Detect which cell encompasses the target text, then output its (X, Y) center coordinate. 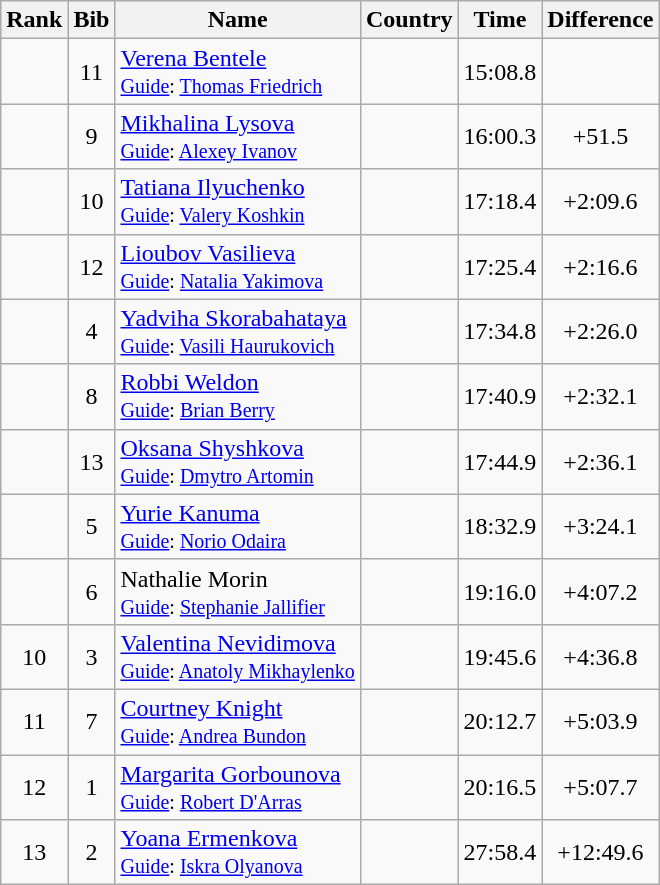
20:16.5 (500, 786)
+3:24.1 (600, 526)
Yurie KanumaGuide: Norio Odaira (238, 526)
9 (92, 136)
Nathalie MorinGuide: Stephanie Jallifier (238, 592)
Verena BenteleGuide: Thomas Friedrich (238, 72)
27:58.4 (500, 852)
Courtney KnightGuide: Andrea Bundon (238, 722)
+2:26.0 (600, 332)
16:00.3 (500, 136)
1 (92, 786)
15:08.8 (500, 72)
Margarita GorbounovaGuide: Robert D'Arras (238, 786)
17:40.9 (500, 396)
17:44.9 (500, 462)
2 (92, 852)
+4:07.2 (600, 592)
Lioubov VasilievaGuide: Natalia Yakimova (238, 266)
20:12.7 (500, 722)
+5:07.7 (600, 786)
19:16.0 (500, 592)
Rank (34, 20)
Difference (600, 20)
Yadviha SkorabahatayaGuide: Vasili Haurukovich (238, 332)
17:18.4 (500, 202)
Oksana ShyshkovaGuide: Dmytro Artomin (238, 462)
+4:36.8 (600, 656)
5 (92, 526)
+2:36.1 (600, 462)
8 (92, 396)
19:45.6 (500, 656)
Robbi WeldonGuide: Brian Berry (238, 396)
Yoana ErmenkovaGuide: Iskra Olyanova (238, 852)
6 (92, 592)
Bib (92, 20)
+5:03.9 (600, 722)
17:34.8 (500, 332)
Time (500, 20)
+2:32.1 (600, 396)
+51.5 (600, 136)
Mikhalina LysovaGuide: Alexey Ivanov (238, 136)
7 (92, 722)
Name (238, 20)
4 (92, 332)
Tatiana IlyuchenkoGuide: Valery Koshkin (238, 202)
Valentina NevidimovaGuide: Anatoly Mikhaylenko (238, 656)
18:32.9 (500, 526)
+12:49.6 (600, 852)
3 (92, 656)
+2:16.6 (600, 266)
17:25.4 (500, 266)
+2:09.6 (600, 202)
Country (409, 20)
